Detect which cell encompasses the target text, then output its (x, y) center coordinate. 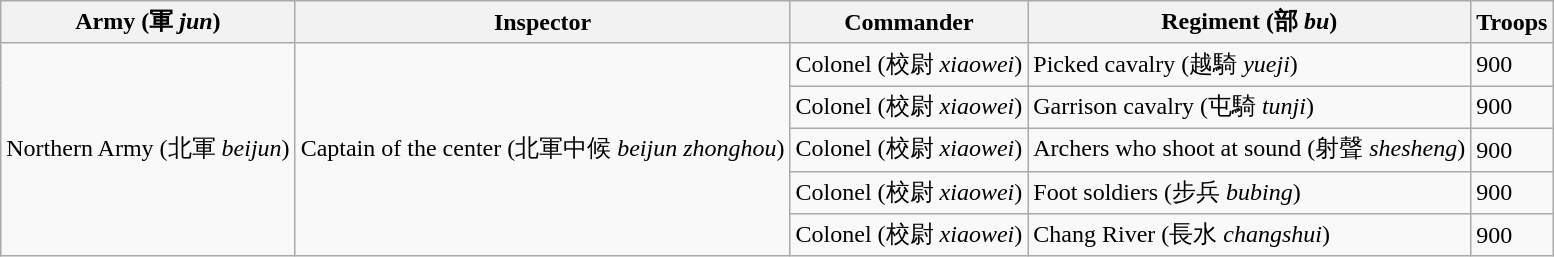
Commander (909, 22)
Chang River (長水 changshui) (1250, 236)
Captain of the center (北軍中候 beijun zhonghou) (542, 150)
Army (軍 jun) (148, 22)
Garrison cavalry (屯騎 tunji) (1250, 108)
Inspector (542, 22)
Picked cavalry (越騎 yueji) (1250, 64)
Archers who shoot at sound (射聲 shesheng) (1250, 150)
Troops (1512, 22)
Regiment (部 bu) (1250, 22)
Northern Army (北軍 beijun) (148, 150)
Foot soldiers (步兵 bubing) (1250, 192)
